Provide the [X, Y] coordinate of the cell's center where the given text is located.  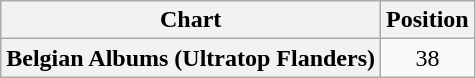
Belgian Albums (Ultratop Flanders) [191, 58]
Position [428, 20]
38 [428, 58]
Chart [191, 20]
